From the cell containing the given text, extract its center point as (x, y) coordinate. 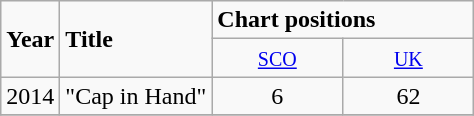
SCO (278, 58)
Year (30, 39)
2014 (30, 96)
Title (136, 39)
Chart positions (343, 20)
UK (408, 58)
62 (408, 96)
6 (278, 96)
"Cap in Hand" (136, 96)
